Search for the cell housing the specified text and yield its [X, Y] center coordinate. 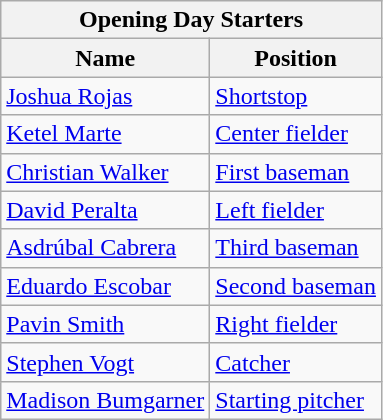
Right fielder [296, 324]
Center fielder [296, 134]
Catcher [296, 362]
Stephen Vogt [106, 362]
Opening Day Starters [192, 20]
Pavin Smith [106, 324]
Christian Walker [106, 172]
Second baseman [296, 286]
Third baseman [296, 248]
Starting pitcher [296, 400]
David Peralta [106, 210]
Madison Bumgarner [106, 400]
Shortstop [296, 96]
Position [296, 58]
Name [106, 58]
Ketel Marte [106, 134]
Left fielder [296, 210]
Asdrúbal Cabrera [106, 248]
Joshua Rojas [106, 96]
First baseman [296, 172]
Eduardo Escobar [106, 286]
